Provide the [X, Y] coordinate of the cell's center where the given text is located.  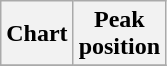
Peakposition [119, 34]
Chart [37, 34]
